Determine the [x, y] coordinate at the center of the cell enclosing the given text.  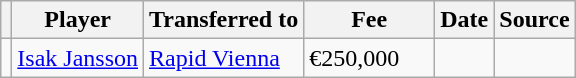
Fee [370, 20]
€250,000 [370, 58]
Transferred to [224, 20]
Source [534, 20]
Date [464, 20]
Rapid Vienna [224, 58]
Player [78, 20]
Isak Jansson [78, 58]
